Return (x, y) of the center of cell containing provided text 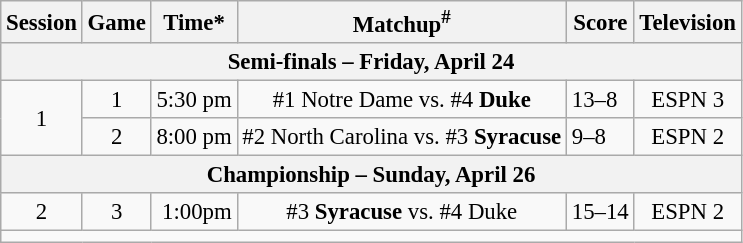
Game (116, 22)
Score (601, 22)
Semi-finals – Friday, April 24 (372, 62)
3 (116, 213)
#3 Syracuse vs. #4 Duke (402, 213)
Television (688, 22)
#2 North Carolina vs. #3 Syracuse (402, 137)
1:00pm (194, 213)
ESPN 3 (688, 100)
Matchup# (402, 22)
13–8 (601, 100)
8:00 pm (194, 137)
Session (42, 22)
Championship – Sunday, April 26 (372, 175)
9–8 (601, 137)
#1 Notre Dame vs. #4 Duke (402, 100)
Time* (194, 22)
5:30 pm (194, 100)
15–14 (601, 213)
